Identify which cell holds the provided text, then report its (x, y) central coordinate. 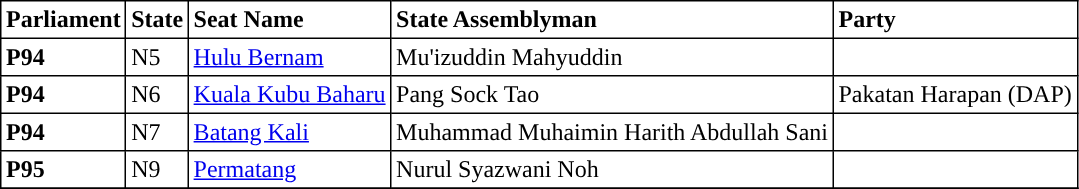
Pakatan Harapan (DAP) (955, 95)
Pang Sock Tao (612, 95)
Batang Kali (289, 132)
N6 (157, 95)
Permatang (289, 170)
Party (955, 20)
Parliament (64, 20)
N9 (157, 170)
Kuala Kubu Baharu (289, 95)
State Assemblyman (612, 20)
Mu'izuddin Mahyuddin (612, 57)
P95 (64, 170)
Seat Name (289, 20)
Hulu Bernam (289, 57)
Muhammad Muhaimin Harith Abdullah Sani (612, 132)
N7 (157, 132)
Nurul Syazwani Noh (612, 170)
State (157, 20)
N5 (157, 57)
